Pinpoint the cell where the given text exists, returning its (X, Y) midpoint coordinate. 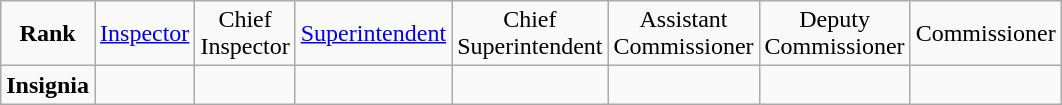
Chief Superintendent (530, 34)
Inspector (145, 34)
Commissioner (986, 34)
Assistant Commissioner (684, 34)
Insignia (48, 85)
Rank (48, 34)
Superintendent (373, 34)
Deputy Commissioner (834, 34)
ChiefInspector (245, 34)
